Output the [x, y] coordinate of the center of the cell containing the given text.  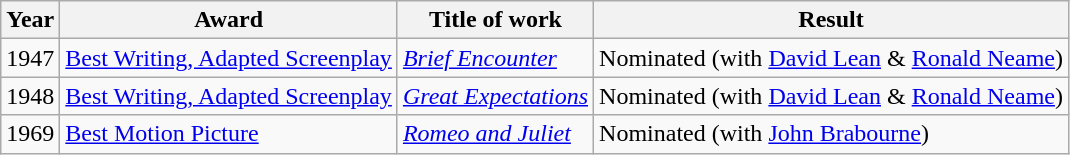
Nominated (with John Brabourne) [832, 134]
1948 [30, 96]
1969 [30, 134]
Year [30, 20]
Award [229, 20]
Great Expectations [495, 96]
Romeo and Juliet [495, 134]
Result [832, 20]
Best Motion Picture [229, 134]
Title of work [495, 20]
Brief Encounter [495, 58]
1947 [30, 58]
